Search for the cell housing the specified text and yield its [x, y] center coordinate. 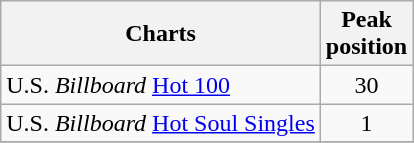
1 [366, 123]
Charts [161, 34]
30 [366, 85]
Peakposition [366, 34]
U.S. Billboard Hot 100 [161, 85]
U.S. Billboard Hot Soul Singles [161, 123]
